Locate the cell with the specified text and output its [X, Y] center coordinate. 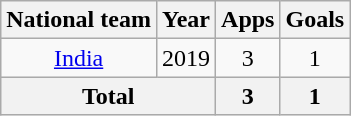
Year [186, 20]
Total [108, 96]
National team [79, 20]
India [79, 58]
Goals [315, 20]
2019 [186, 58]
Apps [248, 20]
